Provide the (X, Y) coordinate of the cell's center where the given text is located.  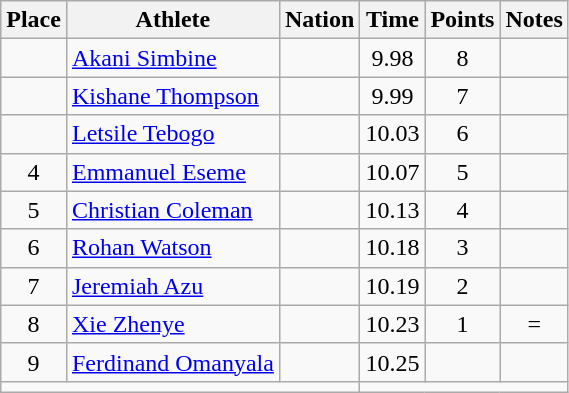
= (534, 324)
Notes (534, 20)
9 (34, 362)
2 (462, 286)
Jeremiah Azu (172, 286)
10.19 (392, 286)
Athlete (172, 20)
10.18 (392, 248)
Xie Zhenye (172, 324)
Rohan Watson (172, 248)
Kishane Thompson (172, 96)
3 (462, 248)
1 (462, 324)
Nation (319, 20)
Letsile Tebogo (172, 134)
Christian Coleman (172, 210)
Akani Simbine (172, 58)
9.98 (392, 58)
10.23 (392, 324)
Place (34, 20)
Points (462, 20)
10.07 (392, 172)
10.13 (392, 210)
10.25 (392, 362)
Time (392, 20)
9.99 (392, 96)
10.03 (392, 134)
Ferdinand Omanyala (172, 362)
Emmanuel Eseme (172, 172)
